Output the [x, y] coordinate of the center of the cell containing the given text.  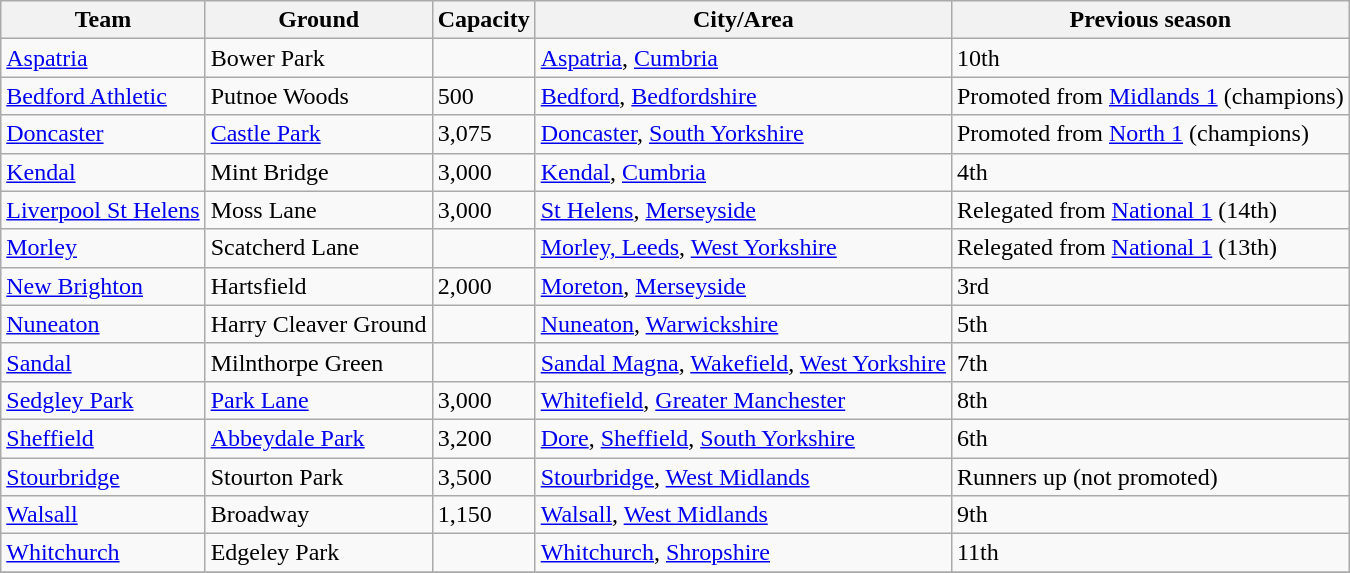
Capacity [484, 20]
1,150 [484, 515]
New Brighton [103, 286]
Whitefield, Greater Manchester [743, 400]
Bedford Athletic [103, 96]
5th [1150, 324]
Harry Cleaver Ground [318, 324]
Stourbridge [103, 477]
Nuneaton [103, 324]
Whitchurch [103, 553]
6th [1150, 438]
Bower Park [318, 58]
11th [1150, 553]
Castle Park [318, 134]
Walsall, West Midlands [743, 515]
7th [1150, 362]
Doncaster, South Yorkshire [743, 134]
Putnoe Woods [318, 96]
Promoted from Midlands 1 (champions) [1150, 96]
Abbeydale Park [318, 438]
Mint Bridge [318, 172]
Morley [103, 248]
Milnthorpe Green [318, 362]
10th [1150, 58]
Previous season [1150, 20]
3,200 [484, 438]
Bedford, Bedfordshire [743, 96]
500 [484, 96]
Kendal [103, 172]
Moss Lane [318, 210]
Sandal [103, 362]
Broadway [318, 515]
Sedgley Park [103, 400]
2,000 [484, 286]
Team [103, 20]
Stourbridge, West Midlands [743, 477]
9th [1150, 515]
Aspatria, Cumbria [743, 58]
3rd [1150, 286]
St Helens, Merseyside [743, 210]
Sandal Magna, Wakefield, West Yorkshire [743, 362]
Park Lane [318, 400]
Whitchurch, Shropshire [743, 553]
Morley, Leeds, West Yorkshire [743, 248]
Hartsfield [318, 286]
3,500 [484, 477]
3,075 [484, 134]
Relegated from National 1 (14th) [1150, 210]
Runners up (not promoted) [1150, 477]
Kendal, Cumbria [743, 172]
Doncaster [103, 134]
Relegated from National 1 (13th) [1150, 248]
Dore, Sheffield, South Yorkshire [743, 438]
Aspatria [103, 58]
Liverpool St Helens [103, 210]
Walsall [103, 515]
Sheffield [103, 438]
Edgeley Park [318, 553]
Nuneaton, Warwickshire [743, 324]
Promoted from North 1 (champions) [1150, 134]
Ground [318, 20]
8th [1150, 400]
4th [1150, 172]
City/Area [743, 20]
Stourton Park [318, 477]
Scatcherd Lane [318, 248]
Moreton, Merseyside [743, 286]
